Output the [X, Y] coordinate of the center of the cell containing the given text.  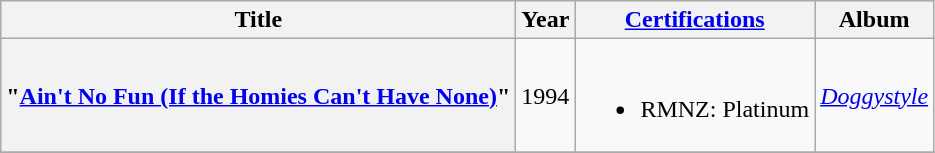
Title [258, 20]
Year [546, 20]
Doggystyle [874, 96]
Certifications [695, 20]
RMNZ: Platinum [695, 96]
Album [874, 20]
"Ain't No Fun (If the Homies Can't Have None)" [258, 96]
1994 [546, 96]
